Find where the given text appears and provide that cell's center as (X, Y) coordinate. 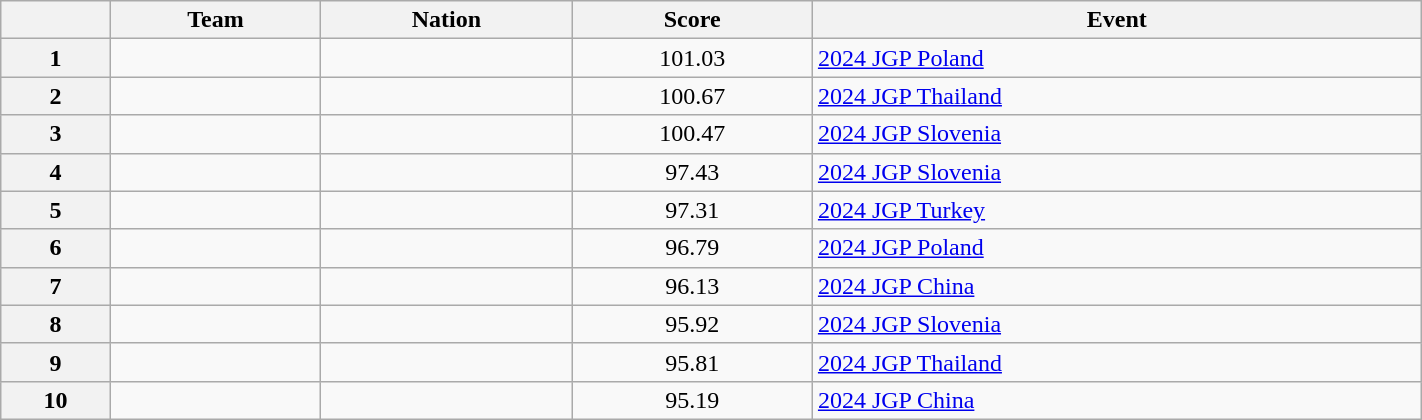
2 (56, 96)
5 (56, 210)
97.31 (692, 210)
Nation (446, 20)
10 (56, 400)
Team (216, 20)
95.92 (692, 324)
97.43 (692, 172)
95.81 (692, 362)
100.67 (692, 96)
96.13 (692, 286)
1 (56, 58)
Event (1116, 20)
8 (56, 324)
100.47 (692, 134)
3 (56, 134)
4 (56, 172)
7 (56, 286)
Score (692, 20)
6 (56, 248)
95.19 (692, 400)
96.79 (692, 248)
101.03 (692, 58)
9 (56, 362)
2024 JGP Turkey (1116, 210)
